Capture the cell that displays the provided text and extract its (x, y) central coordinate. 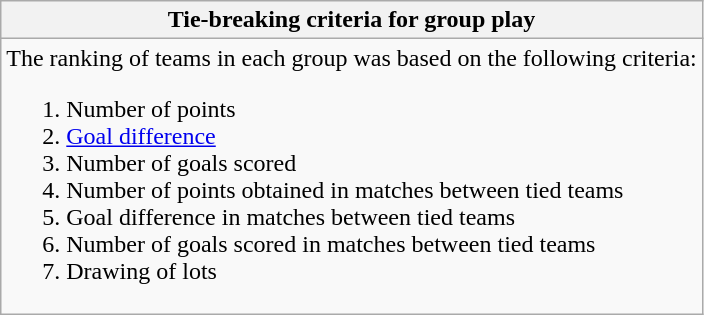
Tie-breaking criteria for group play (352, 20)
